Output the (x, y) coordinate of the center of the cell containing the given text.  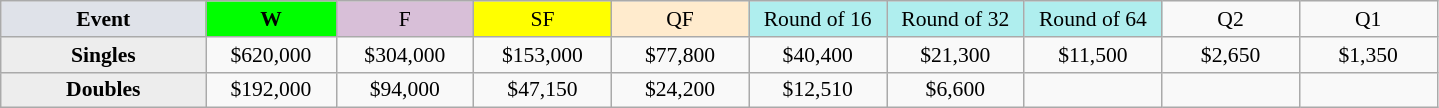
Q1 (1368, 19)
Round of 16 (818, 19)
$192,000 (271, 90)
Q2 (1231, 19)
$6,600 (955, 90)
Doubles (104, 90)
Round of 64 (1093, 19)
$24,200 (680, 90)
$2,650 (1231, 55)
$21,300 (955, 55)
$1,350 (1368, 55)
Round of 32 (955, 19)
Event (104, 19)
$40,400 (818, 55)
$620,000 (271, 55)
QF (680, 19)
$12,510 (818, 90)
$11,500 (1093, 55)
W (271, 19)
SF (543, 19)
$94,000 (405, 90)
Singles (104, 55)
F (405, 19)
$77,800 (680, 55)
$47,150 (543, 90)
$304,000 (405, 55)
$153,000 (543, 55)
